Determine the (X, Y) coordinate at the center of the cell enclosing the given text.  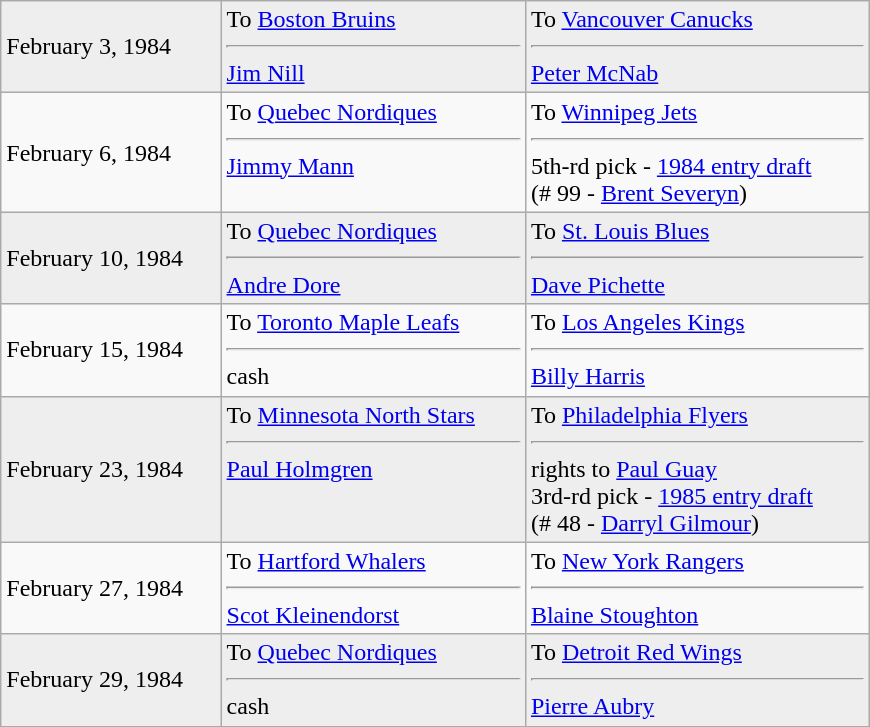
February 3, 1984 (111, 47)
To Boston BruinsJim Nill (373, 47)
To Toronto Maple Leafscash (373, 350)
February 10, 1984 (111, 258)
February 29, 1984 (111, 680)
To Vancouver CanucksPeter McNab (697, 47)
February 27, 1984 (111, 588)
To Detroit Red WingsPierre Aubry (697, 680)
To Quebec NordiquesAndre Dore (373, 258)
To Quebec NordiquesJimmy Mann (373, 152)
To Philadelphia Flyersrights to Paul Guay3rd-rd pick - 1985 entry draft(# 48 - Darryl Gilmour) (697, 469)
To Winnipeg Jets5th-rd pick - 1984 entry draft(# 99 - Brent Severyn) (697, 152)
February 6, 1984 (111, 152)
February 15, 1984 (111, 350)
To St. Louis BluesDave Pichette (697, 258)
To Los Angeles KingsBilly Harris (697, 350)
To New York RangersBlaine Stoughton (697, 588)
To Quebec Nordiquescash (373, 680)
To Hartford WhalersScot Kleinendorst (373, 588)
February 23, 1984 (111, 469)
To Minnesota North StarsPaul Holmgren (373, 469)
